Search for the cell housing the specified text and yield its (X, Y) center coordinate. 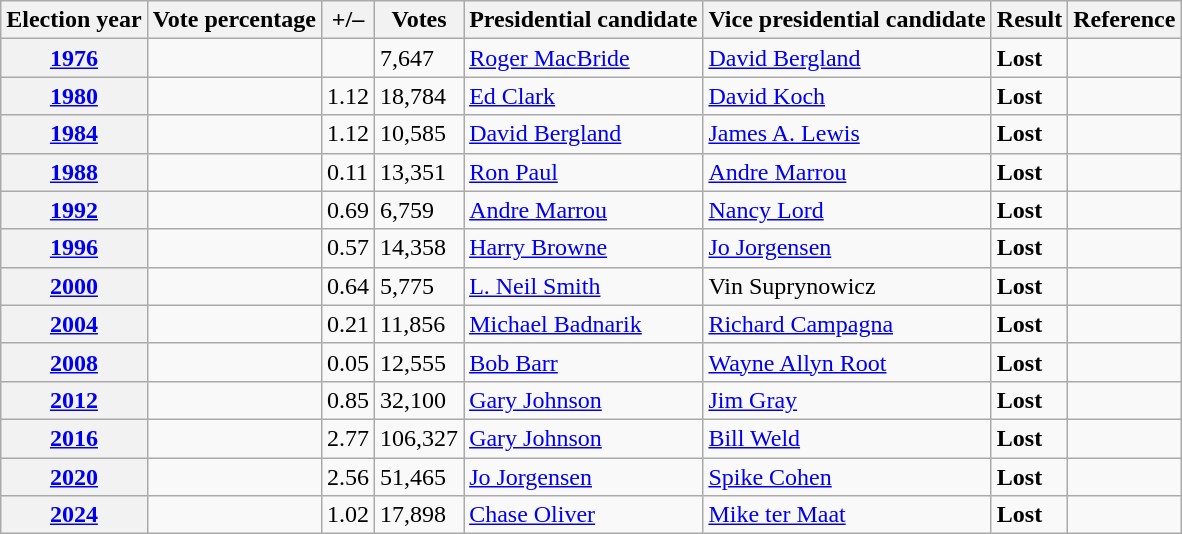
1992 (74, 210)
Wayne Allyn Root (847, 362)
Presidential candidate (584, 20)
Reference (1124, 20)
13,351 (420, 172)
Vote percentage (234, 20)
Vin Suprynowicz (847, 286)
2016 (74, 438)
0.85 (348, 400)
2012 (74, 400)
1.02 (348, 515)
1988 (74, 172)
51,465 (420, 477)
6,759 (420, 210)
Mike ter Maat (847, 515)
0.57 (348, 248)
Chase Oliver (584, 515)
1996 (74, 248)
106,327 (420, 438)
32,100 (420, 400)
Bob Barr (584, 362)
+/– (348, 20)
0.11 (348, 172)
2.77 (348, 438)
0.64 (348, 286)
12,555 (420, 362)
17,898 (420, 515)
L. Neil Smith (584, 286)
James A. Lewis (847, 134)
2024 (74, 515)
10,585 (420, 134)
2.56 (348, 477)
1984 (74, 134)
11,856 (420, 324)
David Koch (847, 96)
2000 (74, 286)
0.21 (348, 324)
5,775 (420, 286)
0.05 (348, 362)
2008 (74, 362)
2004 (74, 324)
2020 (74, 477)
Vice presidential candidate (847, 20)
Ron Paul (584, 172)
1980 (74, 96)
Jim Gray (847, 400)
1976 (74, 58)
Harry Browne (584, 248)
18,784 (420, 96)
Result (1029, 20)
7,647 (420, 58)
Michael Badnarik (584, 324)
Ed Clark (584, 96)
14,358 (420, 248)
Nancy Lord (847, 210)
0.69 (348, 210)
Votes (420, 20)
Roger MacBride (584, 58)
Bill Weld (847, 438)
Election year (74, 20)
Spike Cohen (847, 477)
Richard Campagna (847, 324)
